Detect which cell encompasses the target text, then output its (X, Y) center coordinate. 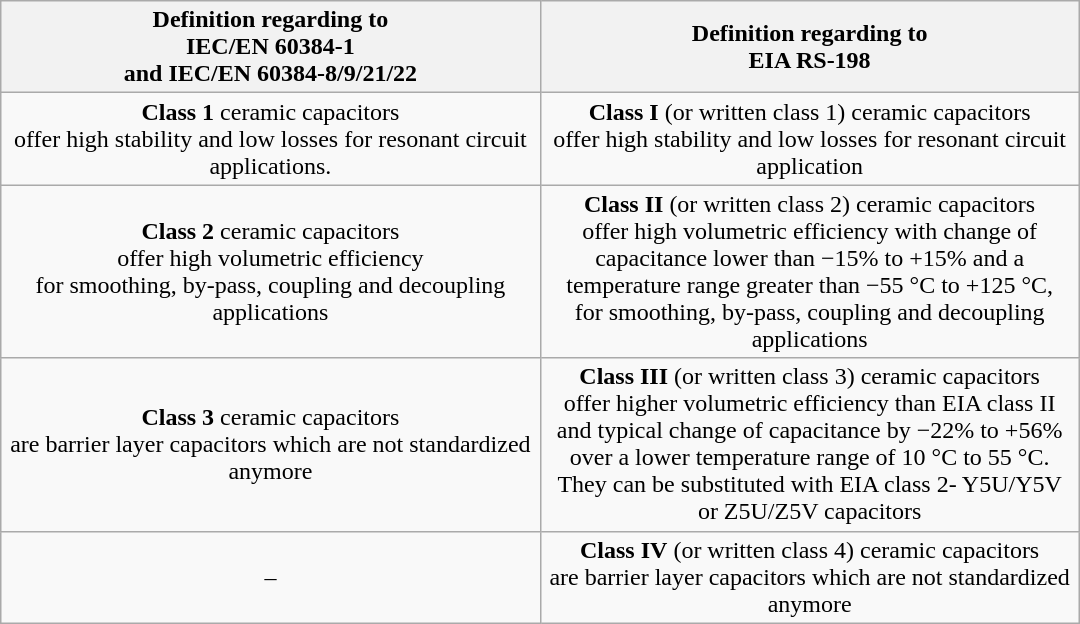
Class 2 ceramic capacitors offer high volumetric efficiency for smoothing, by-pass, coupling and decoupling applications (270, 272)
Definition regarding to IEC/EN 60384-1 and IEC/EN 60384-8/9/21/22 (270, 47)
Definition regarding to EIA RS-198 (810, 47)
Class 3 ceramic capacitors are barrier layer capacitors which are not standardized anymore (270, 444)
Class 1 ceramic capacitors offer high stability and low losses for resonant circuit applications. (270, 139)
– (270, 577)
Class IV (or written class 4) ceramic capacitors are barrier layer capacitors which are not standardized anymore (810, 577)
Class I (or written class 1) ceramic capacitors offer high stability and low losses for resonant circuit application (810, 139)
